From the cell containing the given text, extract its center point as (x, y) coordinate. 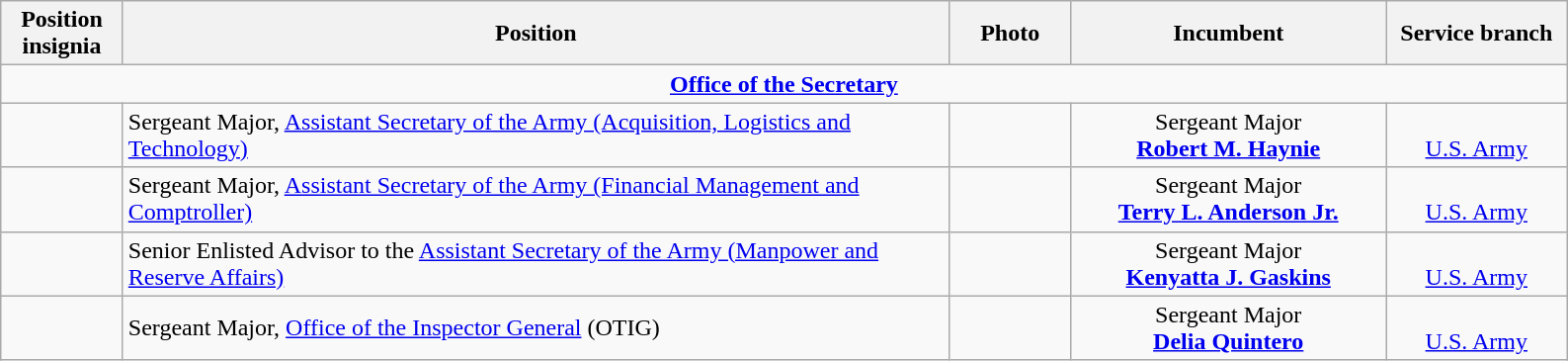
Photo (1010, 34)
Position insignia (62, 34)
Sergeant Major, Office of the Inspector General (OTIG) (536, 328)
Sergeant MajorRobert M. Haynie (1229, 135)
Sergeant Major, Assistant Secretary of the Army (Acquisition, Logistics and Technology) (536, 135)
Incumbent (1229, 34)
Sergeant MajorDelia Quintero (1229, 328)
Senior Enlisted Advisor to the Assistant Secretary of the Army (Manpower and Reserve Affairs) (536, 263)
Position (536, 34)
Service branch (1476, 34)
Sergeant MajorKenyatta J. Gaskins (1229, 263)
Sergeant MajorTerry L. Anderson Jr. (1229, 200)
Sergeant Major, Assistant Secretary of the Army (Financial Management and Comptroller) (536, 200)
Office of the Secretary (784, 84)
